Find where the given text appears and provide that cell's center as [X, Y] coordinate. 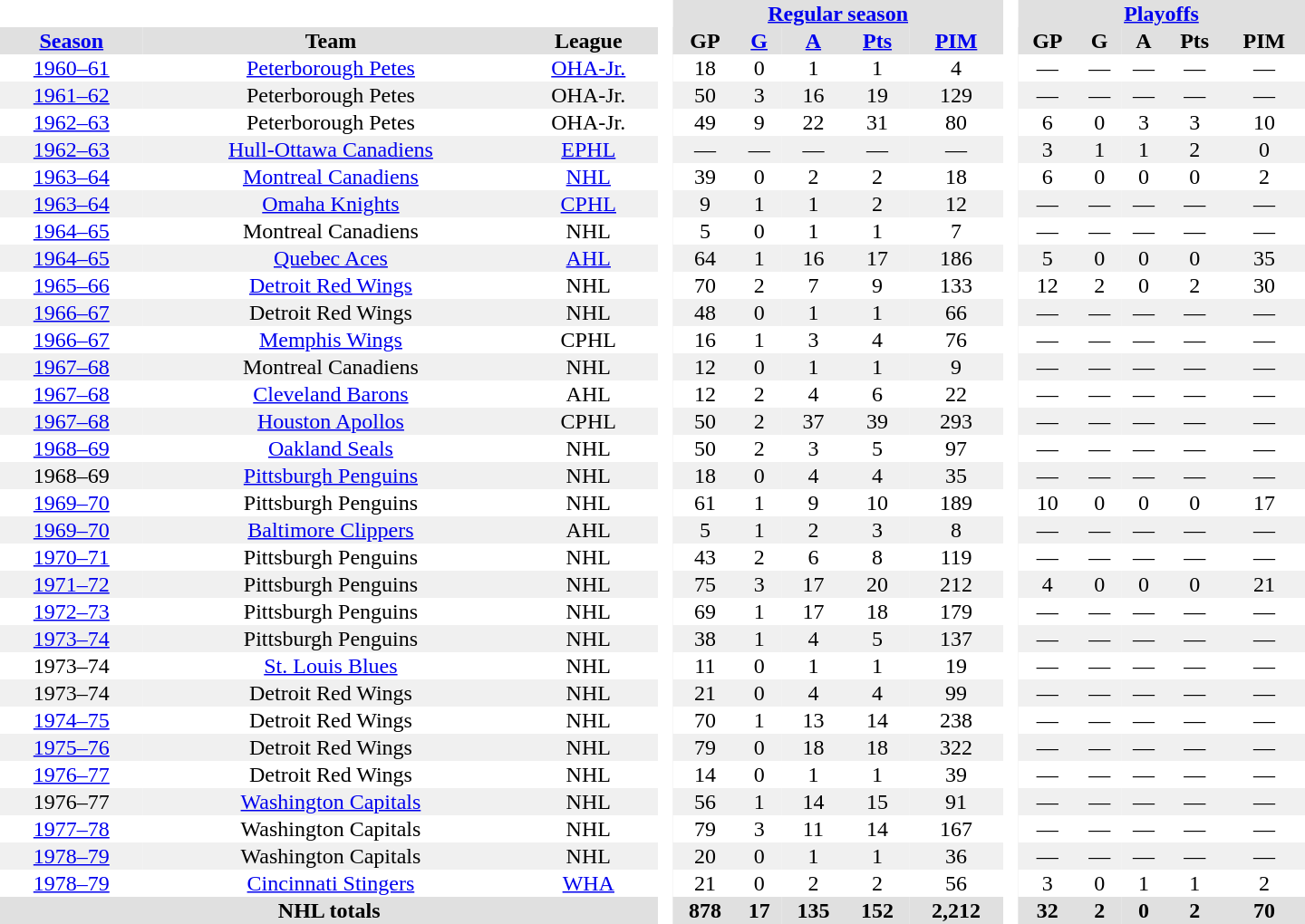
1965–66 [72, 285]
1975–76 [72, 747]
Quebec Aces [332, 258]
64 [705, 258]
119 [955, 557]
15 [877, 802]
135 [814, 910]
80 [955, 122]
1961–62 [72, 95]
Memphis Wings [332, 340]
238 [955, 720]
2,212 [955, 910]
1972–73 [72, 611]
137 [955, 639]
49 [705, 122]
Playoffs [1162, 14]
76 [955, 340]
Hull-Ottawa Canadiens [332, 149]
129 [955, 95]
43 [705, 557]
36 [955, 856]
186 [955, 258]
Baltimore Clippers [332, 530]
1974–75 [72, 720]
31 [877, 122]
Houston Apollos [332, 421]
133 [955, 285]
179 [955, 611]
Cleveland Barons [332, 394]
293 [955, 421]
Team [332, 41]
13 [814, 720]
61 [705, 503]
WHA [588, 883]
212 [955, 584]
66 [955, 313]
69 [705, 611]
189 [955, 503]
Cincinnati Stingers [332, 883]
1960–61 [72, 68]
Regular season [838, 14]
91 [955, 802]
League [588, 41]
32 [1048, 910]
37 [814, 421]
878 [705, 910]
75 [705, 584]
St. Louis Blues [332, 666]
48 [705, 313]
1971–72 [72, 584]
Season [72, 41]
152 [877, 910]
EPHL [588, 149]
1977–78 [72, 829]
30 [1264, 285]
38 [705, 639]
97 [955, 448]
NHL totals [329, 910]
1970–71 [72, 557]
Omaha Knights [332, 204]
322 [955, 747]
99 [955, 693]
167 [955, 829]
Oakland Seals [332, 448]
